Locate the cell with the specified text and output its (x, y) center coordinate. 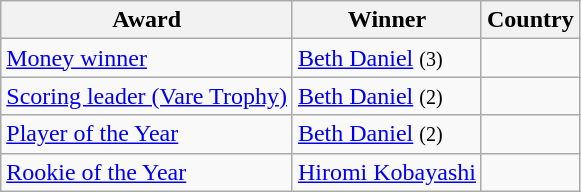
Winner (386, 20)
Rookie of the Year (147, 172)
Beth Daniel (3) (386, 58)
Player of the Year (147, 134)
Money winner (147, 58)
Award (147, 20)
Scoring leader (Vare Trophy) (147, 96)
Country (530, 20)
Hiromi Kobayashi (386, 172)
